Find where the given text appears and provide that cell's center as (X, Y) coordinate. 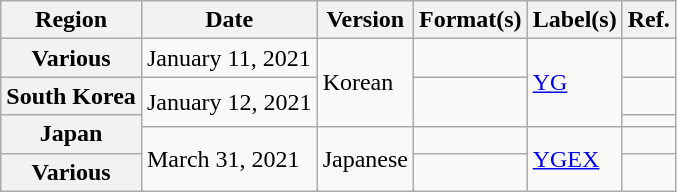
Japan (72, 134)
March 31, 2021 (229, 158)
Date (229, 20)
Japanese (365, 158)
YGEX (574, 158)
Label(s) (574, 20)
January 12, 2021 (229, 102)
Ref. (648, 20)
Region (72, 20)
January 11, 2021 (229, 58)
YG (574, 82)
Format(s) (470, 20)
South Korea (72, 96)
Version (365, 20)
Korean (365, 82)
